Determine the (X, Y) coordinate at the center of the cell enclosing the given text.  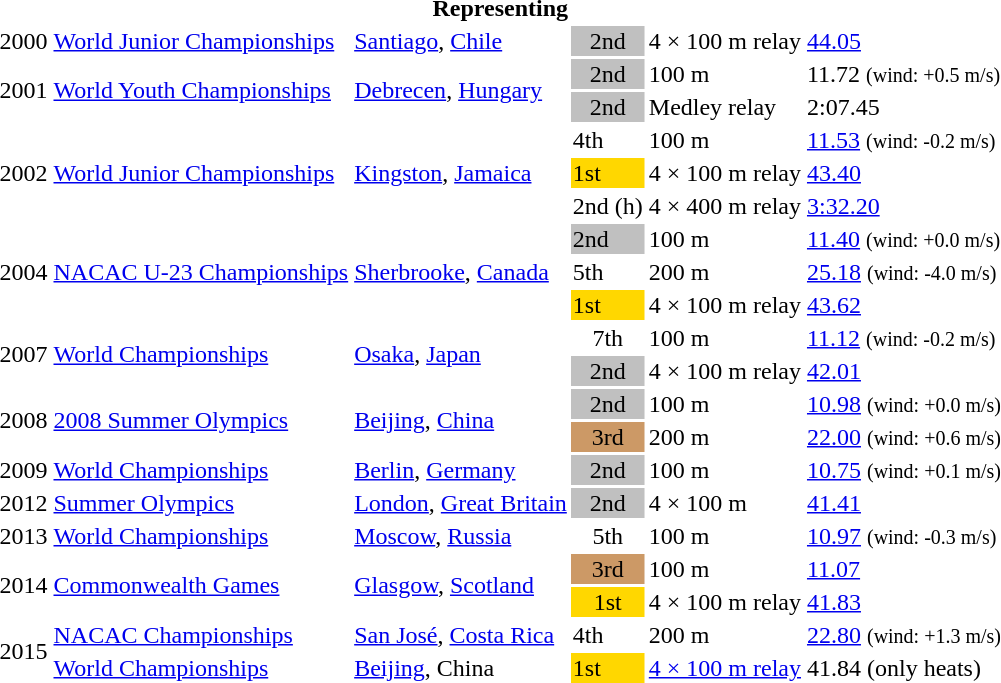
4 × 400 m relay (724, 206)
Osaka, Japan (461, 354)
NACAC Championships (201, 635)
Summer Olympics (201, 503)
2008 Summer Olympics (201, 420)
Commonwealth Games (201, 586)
Kingston, Jamaica (461, 173)
Medley relay (724, 107)
Debrecen, Hungary (461, 90)
2nd (h) (608, 206)
Santiago, Chile (461, 41)
Berlin, Germany (461, 470)
Glasgow, Scotland (461, 586)
London, Great Britain (461, 503)
San José, Costa Rica (461, 635)
NACAC U-23 Championships (201, 272)
Sherbrooke, Canada (461, 272)
Moscow, Russia (461, 536)
World Youth Championships (201, 90)
4 × 100 m (724, 503)
7th (608, 338)
